Locate the cell with the specified text and output its (x, y) center coordinate. 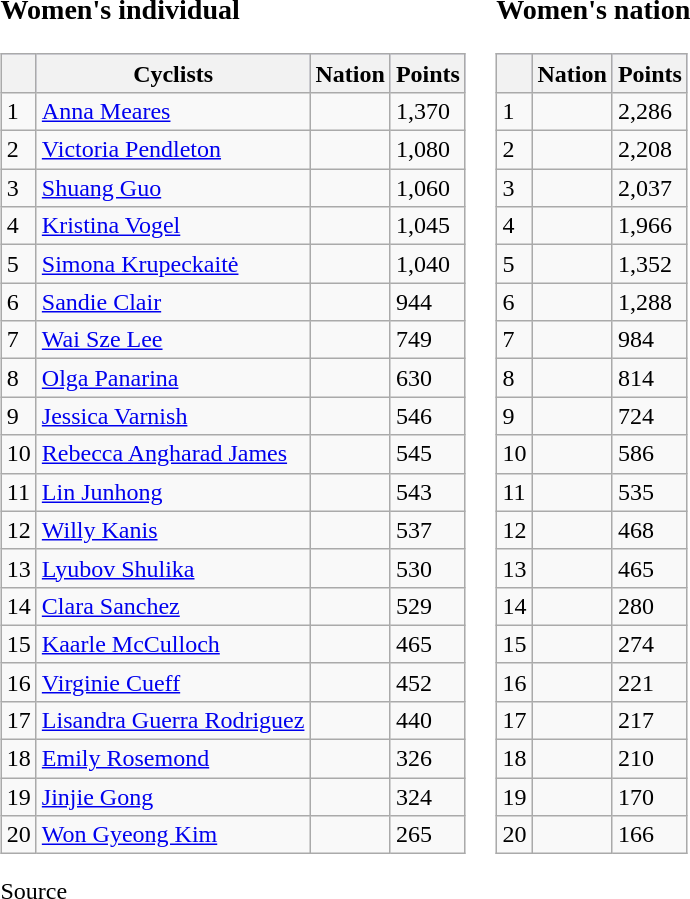
452 (428, 682)
535 (650, 492)
529 (428, 606)
586 (650, 454)
170 (650, 797)
326 (428, 759)
221 (650, 682)
274 (650, 644)
944 (428, 302)
749 (428, 340)
2,208 (650, 150)
Anna Meares (173, 111)
Lisandra Guerra Rodriguez (173, 720)
984 (650, 340)
Wai Sze Lee (173, 340)
Victoria Pendleton (173, 150)
Kristina Vogel (173, 226)
Kaarle McCulloch (173, 644)
543 (428, 492)
Won Gyeong Kim (173, 835)
537 (428, 530)
Shuang Guo (173, 188)
440 (428, 720)
1,370 (428, 111)
1,966 (650, 226)
324 (428, 797)
630 (428, 378)
545 (428, 454)
1,288 (650, 302)
Rebecca Angharad James (173, 454)
Willy Kanis (173, 530)
1,352 (650, 264)
Jessica Varnish (173, 416)
530 (428, 568)
2,286 (650, 111)
Emily Rosemond (173, 759)
Jinjie Gong (173, 797)
210 (650, 759)
Simona Krupeckaitė (173, 264)
724 (650, 416)
Olga Panarina (173, 378)
2,037 (650, 188)
546 (428, 416)
1,045 (428, 226)
280 (650, 606)
Lyubov Shulika (173, 568)
814 (650, 378)
265 (428, 835)
Lin Junhong (173, 492)
Sandie Clair (173, 302)
Cyclists (173, 73)
Virginie Cueff (173, 682)
217 (650, 720)
1,080 (428, 150)
Clara Sanchez (173, 606)
468 (650, 530)
166 (650, 835)
1,060 (428, 188)
1,040 (428, 264)
